Detect which cell encompasses the target text, then output its [x, y] center coordinate. 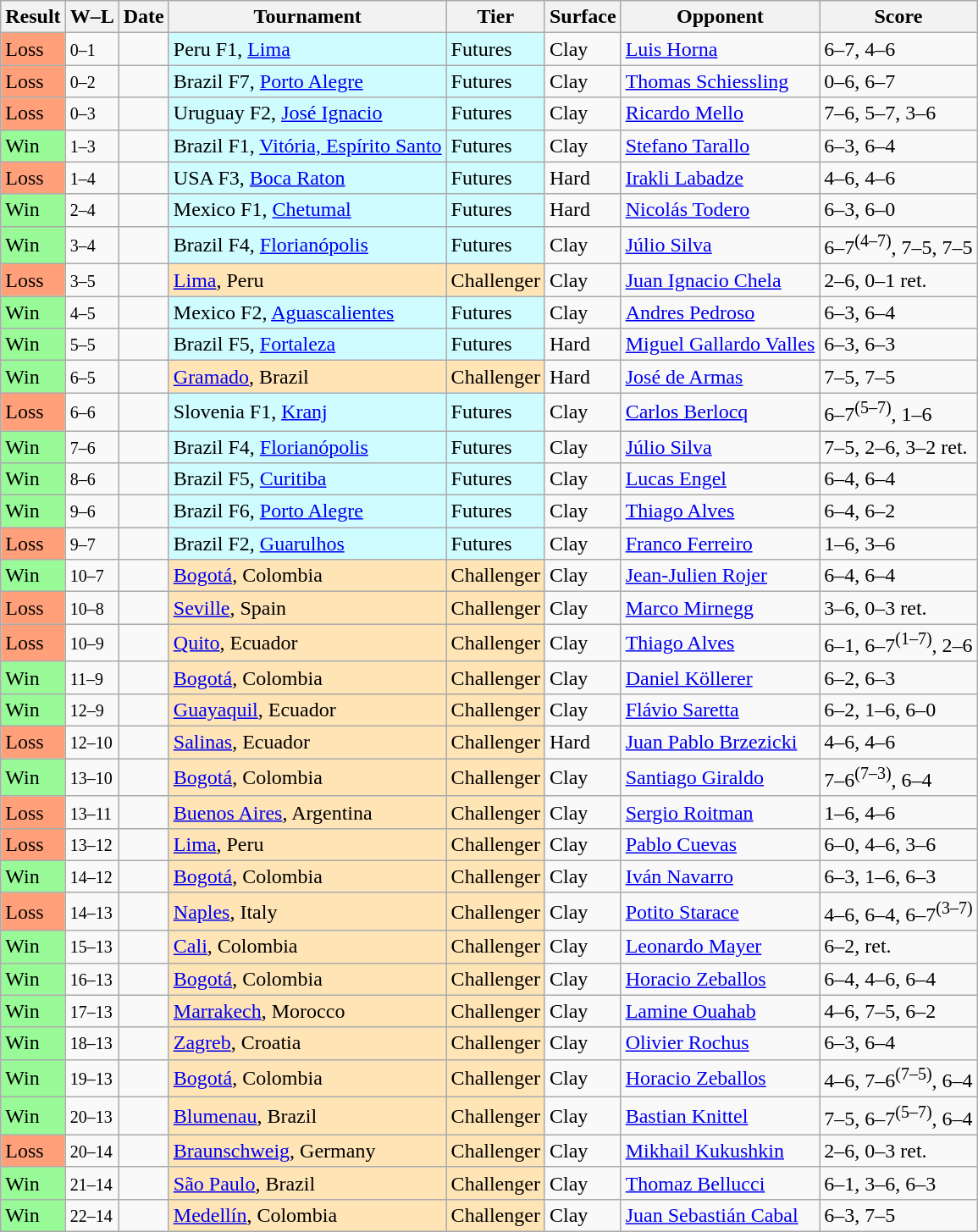
Guayaquil, Ecuador [307, 710]
Leonardo Mayer [720, 947]
22–14 [91, 1215]
Flávio Saretta [720, 710]
Tier [495, 17]
Potito Starace [720, 911]
USA F3, Boca Raton [307, 178]
Irakli Labadze [720, 178]
10–7 [91, 576]
Buenos Aires, Argentina [307, 812]
20–13 [91, 1116]
Brazil F6, Porto Alegre [307, 511]
Ricardo Mello [720, 113]
Uruguay F2, José Ignacio [307, 113]
Marrakech, Morocco [307, 1011]
13–12 [91, 844]
15–13 [91, 947]
Surface [583, 17]
9–6 [91, 511]
Mexico F2, Aguascalientes [307, 312]
6–5 [91, 377]
0–3 [91, 113]
1–4 [91, 178]
7–5, 2–6, 3–2 ret. [898, 447]
7–6(7–3), 6–4 [898, 777]
Brazil F5, Curitiba [307, 479]
Result [33, 17]
3–5 [91, 280]
Brazil F2, Guarulhos [307, 544]
2–6, 0–3 ret. [898, 1151]
6–2, ret. [898, 947]
6–7, 4–6 [898, 49]
6–3, 6–3 [898, 345]
Marco Mirnegg [720, 608]
Lucas Engel [720, 479]
Tournament [307, 17]
Sergio Roitman [720, 812]
14–13 [91, 911]
7–6 [91, 447]
Lamine Ouahab [720, 1011]
6–7(4–7), 7–5, 7–5 [898, 246]
Andres Pedroso [720, 312]
Jean-Julien Rojer [720, 576]
19–13 [91, 1079]
14–12 [91, 876]
6–7(5–7), 1–6 [898, 412]
0–6, 6–7 [898, 81]
Opponent [720, 17]
10–8 [91, 608]
6–3, 1–6, 6–3 [898, 876]
4–6, 7–6(7–5), 6–4 [898, 1079]
12–10 [91, 743]
7–5, 7–5 [898, 377]
1–6, 3–6 [898, 544]
7–5, 6–7(5–7), 6–4 [898, 1116]
Daniel Köllerer [720, 677]
16–13 [91, 979]
Score [898, 17]
1–6, 4–6 [898, 812]
13–11 [91, 812]
6–3, 7–5 [898, 1215]
Miguel Gallardo Valles [720, 345]
0–1 [91, 49]
6–1, 6–7(1–7), 2–6 [898, 644]
Medellín, Colombia [307, 1215]
5–5 [91, 345]
Franco Ferreiro [720, 544]
Braunschweig, Germany [307, 1151]
21–14 [91, 1183]
Juan Pablo Brzezicki [720, 743]
2–6, 0–1 ret. [898, 280]
10–9 [91, 644]
9–7 [91, 544]
3–6, 0–3 ret. [898, 608]
Naples, Italy [307, 911]
Bastian Knittel [720, 1116]
6–3, 6–0 [898, 210]
8–6 [91, 479]
Iván Navarro [720, 876]
Juan Sebastián Cabal [720, 1215]
20–14 [91, 1151]
6–4, 6–2 [898, 511]
Brazil F1, Vitória, Espírito Santo [307, 146]
Mexico F1, Chetumal [307, 210]
Cali, Colombia [307, 947]
6–1, 3–6, 6–3 [898, 1183]
Quito, Ecuador [307, 644]
Brazil F7, Porto Alegre [307, 81]
11–9 [91, 677]
7–6, 5–7, 3–6 [898, 113]
18–13 [91, 1043]
3–4 [91, 246]
4–5 [91, 312]
São Paulo, Brazil [307, 1183]
6–0, 4–6, 3–6 [898, 844]
1–3 [91, 146]
13–10 [91, 777]
Blumenau, Brazil [307, 1116]
W–L [91, 17]
Luis Horna [720, 49]
Santiago Giraldo [720, 777]
Gramado, Brazil [307, 377]
12–9 [91, 710]
Peru F1, Lima [307, 49]
Nicolás Todero [720, 210]
José de Armas [720, 377]
17–13 [91, 1011]
4–6, 7–5, 6–2 [898, 1011]
6–6 [91, 412]
0–2 [91, 81]
Thomaz Bellucci [720, 1183]
Olivier Rochus [720, 1043]
6–2, 6–3 [898, 677]
Carlos Berlocq [720, 412]
Stefano Tarallo [720, 146]
Juan Ignacio Chela [720, 280]
Date [144, 17]
4–6, 6–4, 6–7(3–7) [898, 911]
Slovenia F1, Kranj [307, 412]
6–4, 4–6, 6–4 [898, 979]
Pablo Cuevas [720, 844]
Thomas Schiessling [720, 81]
6–2, 1–6, 6–0 [898, 710]
Salinas, Ecuador [307, 743]
Mikhail Kukushkin [720, 1151]
Zagreb, Croatia [307, 1043]
2–4 [91, 210]
Brazil F5, Fortaleza [307, 345]
Seville, Spain [307, 608]
